Extract the [x, y] coordinate from the center of the cell holding the provided text.  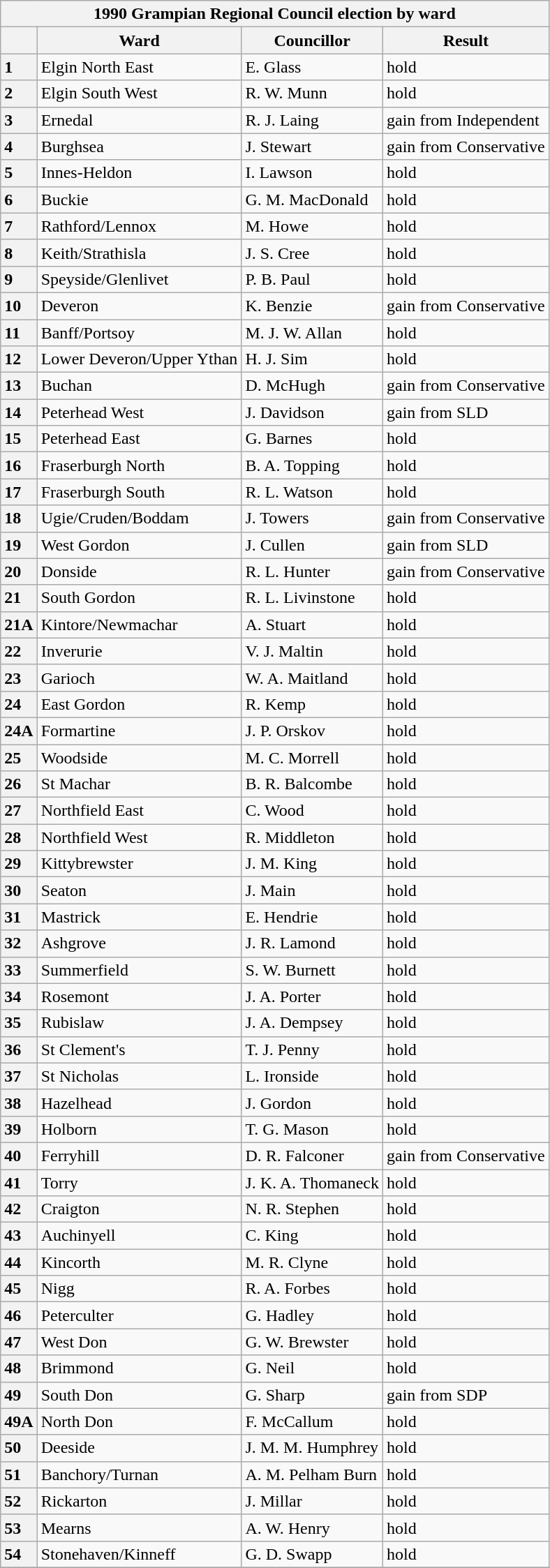
4 [19, 147]
Fraserburgh South [140, 492]
1 [19, 67]
G. D. Swapp [313, 1554]
R. L. Hunter [313, 572]
53 [19, 1528]
gain from Independent [466, 120]
Mastrick [140, 917]
Torry [140, 1183]
Hazelhead [140, 1103]
Rosemont [140, 996]
C. King [313, 1236]
D. McHugh [313, 386]
J. Towers [313, 518]
19 [19, 545]
J. Stewart [313, 147]
J. M. M. Humphrey [313, 1448]
Peterhead East [140, 439]
Speyside/Glenlivet [140, 279]
E. Hendrie [313, 917]
T. J. Penny [313, 1050]
Ward [140, 40]
R. J. Laing [313, 120]
15 [19, 439]
A. Stuart [313, 625]
Councillor [313, 40]
Deeside [140, 1448]
Ugie/Cruden/Boddam [140, 518]
A. M. Pelham Burn [313, 1474]
J. Davidson [313, 412]
S. W. Burnett [313, 970]
Northfield West [140, 837]
Peterhead West [140, 412]
Ferryhill [140, 1156]
J. K. A. Thomaneck [313, 1183]
St Clement's [140, 1050]
gain from SDP [466, 1395]
52 [19, 1501]
South Gordon [140, 598]
J. Gordon [313, 1103]
W. A. Maitland [313, 678]
J. Main [313, 890]
20 [19, 572]
Keith/Strathisla [140, 253]
C. Wood [313, 811]
R. Kemp [313, 704]
Ashgrove [140, 943]
Banff/Portsoy [140, 333]
E. Glass [313, 67]
G. W. Brewster [313, 1342]
29 [19, 864]
49A [19, 1421]
25 [19, 757]
J. Cullen [313, 545]
18 [19, 518]
R. A. Forbes [313, 1289]
R. L. Livinstone [313, 598]
11 [19, 333]
P. B. Paul [313, 279]
Kintore/Newmachar [140, 625]
Auchinyell [140, 1236]
St Nicholas [140, 1076]
34 [19, 996]
33 [19, 970]
3 [19, 120]
F. McCallum [313, 1421]
35 [19, 1023]
30 [19, 890]
36 [19, 1050]
Rubislaw [140, 1023]
39 [19, 1129]
45 [19, 1289]
East Gordon [140, 704]
7 [19, 226]
North Don [140, 1421]
Summerfield [140, 970]
21A [19, 625]
B. A. Topping [313, 465]
Formartine [140, 731]
Deveron [140, 306]
Nigg [140, 1289]
5 [19, 173]
J. A. Porter [313, 996]
Mearns [140, 1528]
43 [19, 1236]
Lower Deveron/Upper Ythan [140, 359]
40 [19, 1156]
Garioch [140, 678]
24 [19, 704]
Kittybrewster [140, 864]
Donside [140, 572]
M. C. Morrell [313, 757]
48 [19, 1368]
6 [19, 200]
44 [19, 1262]
K. Benzie [313, 306]
Northfield East [140, 811]
G. Barnes [313, 439]
51 [19, 1474]
M. J. W. Allan [313, 333]
T. G. Mason [313, 1129]
1990 Grampian Regional Council election by ward [275, 14]
Inverurie [140, 651]
Rathford/Lennox [140, 226]
49 [19, 1395]
A. W. Henry [313, 1528]
17 [19, 492]
J. M. King [313, 864]
G. Hadley [313, 1315]
8 [19, 253]
I. Lawson [313, 173]
West Gordon [140, 545]
Result [466, 40]
J. P. Orskov [313, 731]
54 [19, 1554]
14 [19, 412]
Elgin South West [140, 94]
27 [19, 811]
32 [19, 943]
M. R. Clyne [313, 1262]
46 [19, 1315]
R. W. Munn [313, 94]
37 [19, 1076]
J. A. Dempsey [313, 1023]
47 [19, 1342]
24A [19, 731]
41 [19, 1183]
Holborn [140, 1129]
9 [19, 279]
Buchan [140, 386]
Banchory/Turnan [140, 1474]
N. R. Stephen [313, 1209]
J. S. Cree [313, 253]
J. Millar [313, 1501]
St Machar [140, 784]
12 [19, 359]
Rickarton [140, 1501]
28 [19, 837]
B. R. Balcombe [313, 784]
Woodside [140, 757]
South Don [140, 1395]
Craigton [140, 1209]
Ernedal [140, 120]
13 [19, 386]
Innes-Heldon [140, 173]
21 [19, 598]
Kincorth [140, 1262]
R. L. Watson [313, 492]
Seaton [140, 890]
Elgin North East [140, 67]
M. Howe [313, 226]
G. M. MacDonald [313, 200]
G. Neil [313, 1368]
26 [19, 784]
Buckie [140, 200]
L. Ironside [313, 1076]
10 [19, 306]
West Don [140, 1342]
Stonehaven/Kinneff [140, 1554]
J. R. Lamond [313, 943]
42 [19, 1209]
Brimmond [140, 1368]
D. R. Falconer [313, 1156]
16 [19, 465]
Burghsea [140, 147]
38 [19, 1103]
22 [19, 651]
G. Sharp [313, 1395]
23 [19, 678]
31 [19, 917]
Peterculter [140, 1315]
V. J. Maltin [313, 651]
50 [19, 1448]
2 [19, 94]
R. Middleton [313, 837]
H. J. Sim [313, 359]
Fraserburgh North [140, 465]
